From the cell containing the given text, extract its center point as [x, y] coordinate. 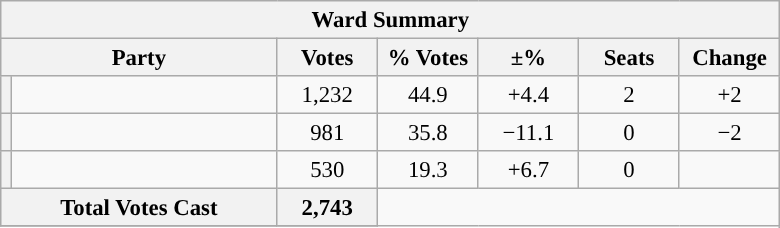
Seats [630, 58]
981 [328, 133]
2 [630, 95]
−2 [730, 133]
+6.7 [528, 170]
Total Votes Cast [139, 208]
1,232 [328, 95]
Votes [328, 58]
35.8 [428, 133]
Change [730, 58]
44.9 [428, 95]
Ward Summary [390, 20]
2,743 [328, 208]
530 [328, 170]
±% [528, 58]
19.3 [428, 170]
% Votes [428, 58]
+2 [730, 95]
+4.4 [528, 95]
Party [139, 58]
−11.1 [528, 133]
